Scan for the cell matching the given text and deliver its (x, y) coordinate at center. 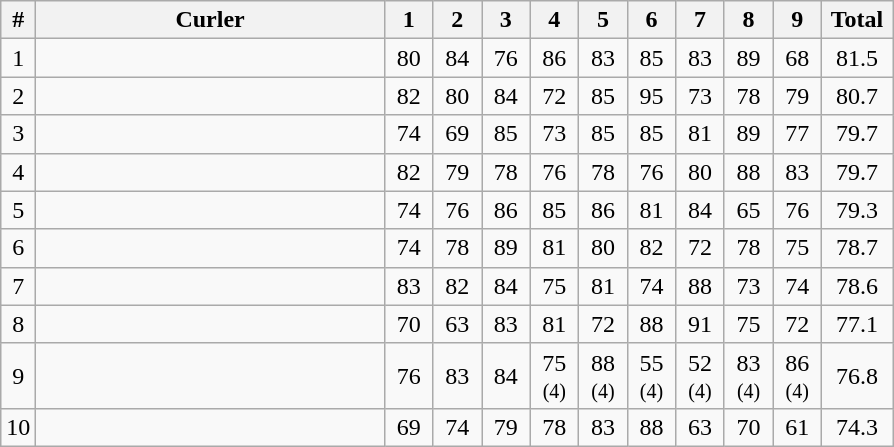
# (18, 20)
91 (700, 324)
81.5 (856, 58)
68 (798, 58)
86 (4) (798, 376)
65 (748, 210)
80.7 (856, 96)
77.1 (856, 324)
77 (798, 134)
79.3 (856, 210)
Total (856, 20)
10 (18, 427)
88 (4) (604, 376)
76.8 (856, 376)
52 (4) (700, 376)
Curler (210, 20)
78.7 (856, 248)
78.6 (856, 286)
74.3 (856, 427)
75 (4) (554, 376)
95 (652, 96)
83 (4) (748, 376)
61 (798, 427)
55 (4) (652, 376)
